Extract the (X, Y) coordinate from the center of the cell holding the provided text.  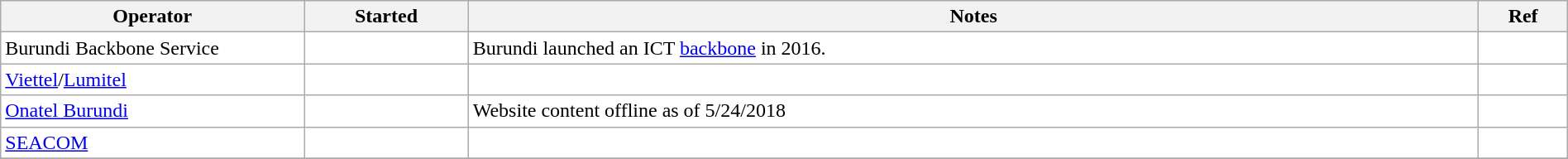
Notes (973, 17)
Viettel/Lumitel (152, 79)
SEACOM (152, 142)
Operator (152, 17)
Website content offline as of 5/24/2018 (973, 111)
Burundi Backbone Service (152, 48)
Ref (1523, 17)
Onatel Burundi (152, 111)
Burundi launched an ICT backbone in 2016. (973, 48)
Started (386, 17)
